Identify which cell holds the provided text, then report its [X, Y] central coordinate. 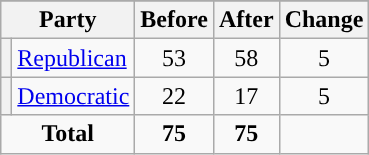
Republican [74, 58]
22 [174, 96]
53 [174, 58]
Change [324, 20]
17 [246, 96]
Before [174, 20]
Democratic [74, 96]
Party [68, 20]
58 [246, 58]
After [246, 20]
Total [68, 134]
